Determine the [x, y] coordinate at the center of the cell enclosing the given text.  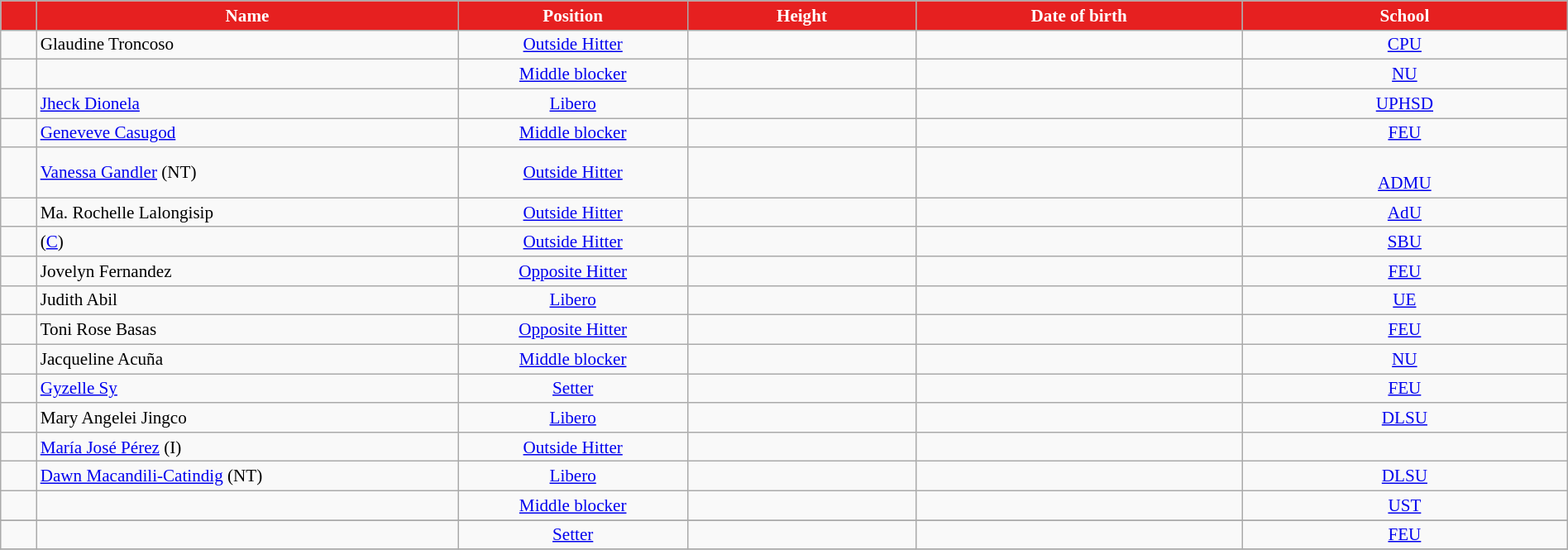
Glaudine Troncoso [248, 45]
Geneveve Casugod [248, 132]
Mary Angelei Jingco [248, 417]
Name [248, 15]
SBU [1405, 242]
Jovelyn Fernandez [248, 271]
CPU [1405, 45]
Jacqueline Acuña [248, 359]
María José Pérez (I) [248, 447]
Ma. Rochelle Lalongisip [248, 212]
UE [1405, 299]
AdU [1405, 212]
Toni Rose Basas [248, 329]
Position [572, 15]
Jheck Dionela [248, 103]
UPHSD [1405, 103]
(C) [248, 242]
Vanessa Gandler (NT) [248, 172]
Height [802, 15]
Date of birth [1079, 15]
Dawn Macandili-Catindig (NT) [248, 476]
UST [1405, 505]
School [1405, 15]
Gyzelle Sy [248, 389]
Judith Abil [248, 299]
ADMU [1405, 172]
